Find where the given text appears and provide that cell's center as [X, Y] coordinate. 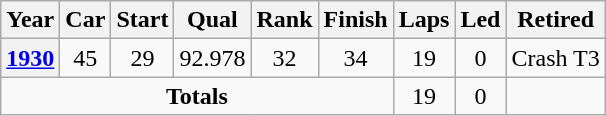
92.978 [212, 58]
1930 [30, 58]
34 [356, 58]
45 [86, 58]
Year [30, 20]
Car [86, 20]
Finish [356, 20]
Laps [424, 20]
Qual [212, 20]
Retired [556, 20]
Led [480, 20]
Rank [284, 20]
29 [142, 58]
Totals [197, 96]
Crash T3 [556, 58]
Start [142, 20]
32 [284, 58]
